Scan for the cell matching the given text and deliver its [x, y] coordinate at center. 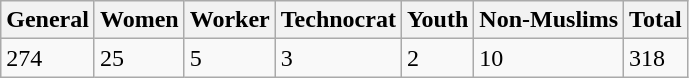
Women [139, 20]
Technocrat [338, 20]
Youth [437, 20]
Non-Muslims [549, 20]
274 [48, 58]
318 [656, 58]
5 [230, 58]
3 [338, 58]
10 [549, 58]
25 [139, 58]
Worker [230, 20]
2 [437, 58]
General [48, 20]
Total [656, 20]
